Find where the given text appears and provide that cell's center as (X, Y) coordinate. 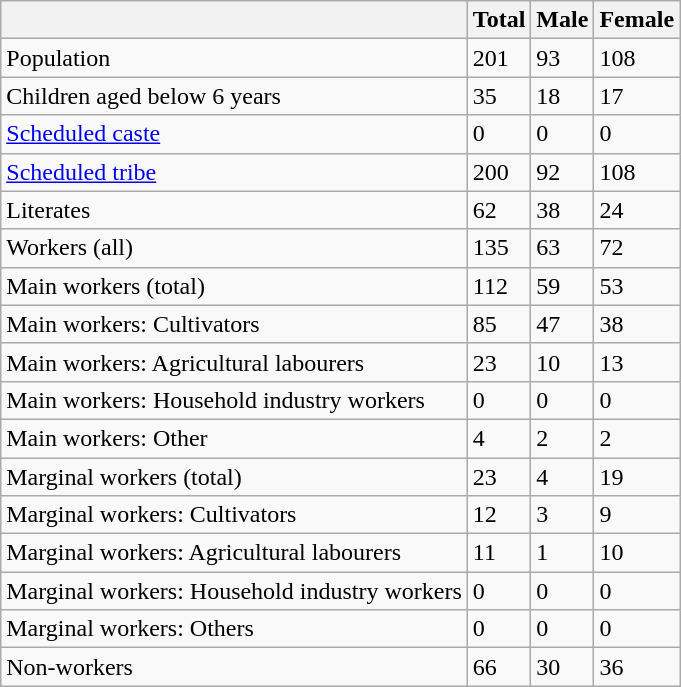
Marginal workers: Others (234, 629)
13 (637, 362)
Scheduled tribe (234, 172)
66 (499, 667)
Total (499, 20)
24 (637, 210)
17 (637, 96)
63 (562, 248)
200 (499, 172)
Male (562, 20)
36 (637, 667)
72 (637, 248)
12 (499, 515)
35 (499, 96)
1 (562, 553)
112 (499, 286)
93 (562, 58)
Non-workers (234, 667)
Female (637, 20)
Marginal workers: Agricultural labourers (234, 553)
Main workers: Other (234, 438)
85 (499, 324)
Workers (all) (234, 248)
Main workers: Agricultural labourers (234, 362)
135 (499, 248)
11 (499, 553)
Literates (234, 210)
3 (562, 515)
Marginal workers: Cultivators (234, 515)
18 (562, 96)
53 (637, 286)
62 (499, 210)
59 (562, 286)
Main workers (total) (234, 286)
Marginal workers (total) (234, 477)
47 (562, 324)
30 (562, 667)
Children aged below 6 years (234, 96)
9 (637, 515)
92 (562, 172)
Main workers: Household industry workers (234, 400)
Scheduled caste (234, 134)
Population (234, 58)
19 (637, 477)
201 (499, 58)
Marginal workers: Household industry workers (234, 591)
Main workers: Cultivators (234, 324)
